Scan for the cell matching the given text and deliver its [x, y] coordinate at center. 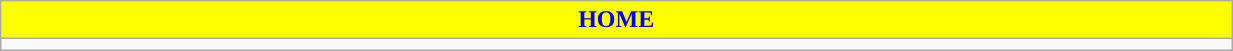
HOME [616, 20]
